Capture the cell that displays the provided text and extract its (x, y) central coordinate. 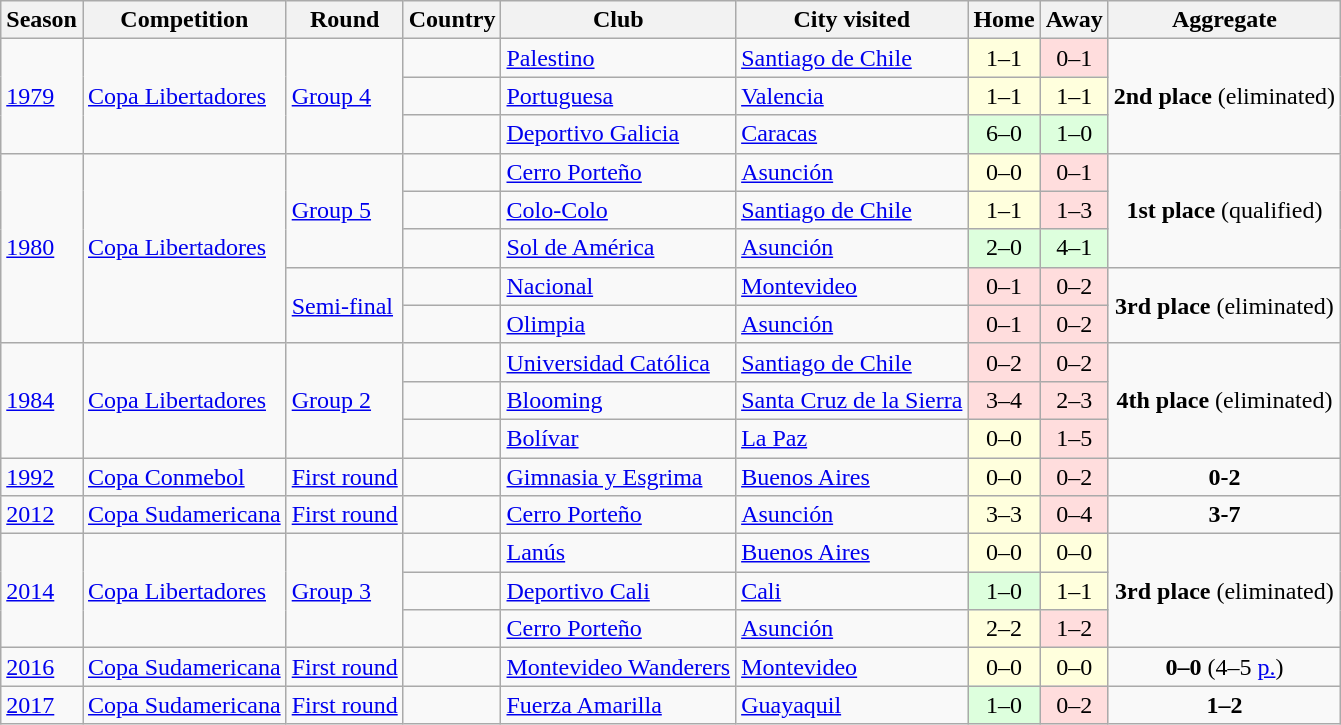
0–0 (4–5 p.) (1224, 667)
Portuguesa (618, 96)
La Paz (852, 438)
Sol de América (618, 248)
Competition (184, 20)
Group 4 (344, 96)
Olimpia (618, 324)
Semi-final (344, 305)
4–1 (1074, 248)
2017 (42, 705)
Group 3 (344, 591)
City visited (852, 20)
1–3 (1074, 210)
Copa Conmebol (184, 477)
Gimnasia y Esgrima (618, 477)
2016 (42, 667)
2012 (42, 515)
2–2 (1004, 629)
Season (42, 20)
Valencia (852, 96)
Montevideo Wanderers (618, 667)
Group 5 (344, 210)
Bolívar (618, 438)
Universidad Católica (618, 362)
Cali (852, 591)
2–3 (1074, 400)
Away (1074, 20)
Home (1004, 20)
Guayaquil (852, 705)
1st place (qualified) (1224, 210)
Club (618, 20)
Lanús (618, 553)
Blooming (618, 400)
0–4 (1074, 515)
1984 (42, 400)
Group 2 (344, 400)
2nd place (eliminated) (1224, 96)
1979 (42, 96)
1–5 (1074, 438)
Deportivo Galicia (618, 134)
Country (452, 20)
0-2 (1224, 477)
6–0 (1004, 134)
3-7 (1224, 515)
Palestino (618, 58)
3–4 (1004, 400)
Caracas (852, 134)
Aggregate (1224, 20)
Round (344, 20)
2–0 (1004, 248)
Santa Cruz de la Sierra (852, 400)
Nacional (618, 286)
Deportivo Cali (618, 591)
1980 (42, 248)
3–3 (1004, 515)
1992 (42, 477)
2014 (42, 591)
Fuerza Amarilla (618, 705)
Colo-Colo (618, 210)
4th place (eliminated) (1224, 400)
